Extract the [X, Y] coordinate from the center of the cell holding the provided text.  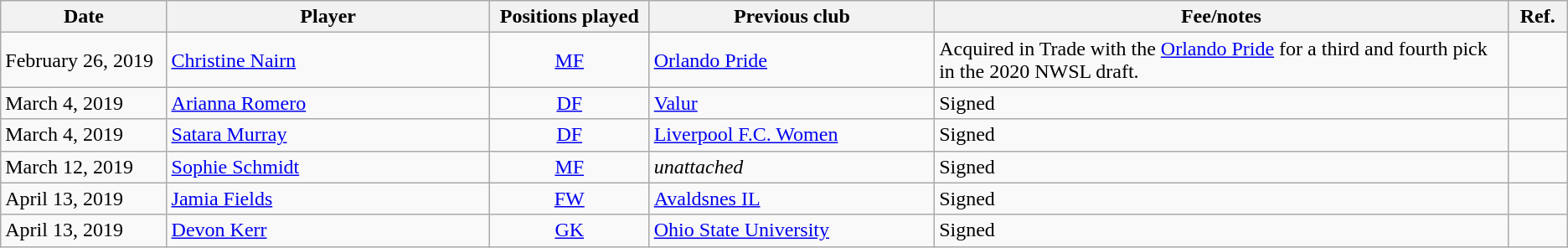
Player [328, 17]
GK [570, 230]
February 26, 2019 [84, 60]
Satara Murray [328, 135]
Ohio State University [792, 230]
Date [84, 17]
Liverpool F.C. Women [792, 135]
Ref. [1538, 17]
Previous club [792, 17]
Avaldsnes IL [792, 199]
Christine Nairn [328, 60]
Arianna Romero [328, 103]
Devon Kerr [328, 230]
FW [570, 199]
Positions played [570, 17]
Sophie Schmidt [328, 167]
March 12, 2019 [84, 167]
Orlando Pride [792, 60]
Acquired in Trade with the Orlando Pride for a third and fourth pick in the 2020 NWSL draft. [1221, 60]
Valur [792, 103]
Jamia Fields [328, 199]
Fee/notes [1221, 17]
unattached [792, 167]
